Detect which cell encompasses the target text, then output its [x, y] center coordinate. 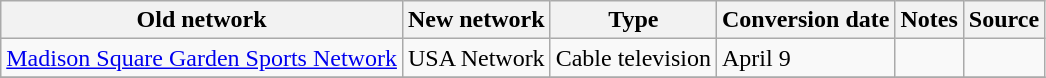
Conversion date [806, 20]
Notes [929, 20]
Madison Square Garden Sports Network [202, 58]
Old network [202, 20]
New network [476, 20]
Cable television [633, 58]
USA Network [476, 58]
Type [633, 20]
April 9 [806, 58]
Source [1004, 20]
